Capture the cell that displays the provided text and extract its [X, Y] central coordinate. 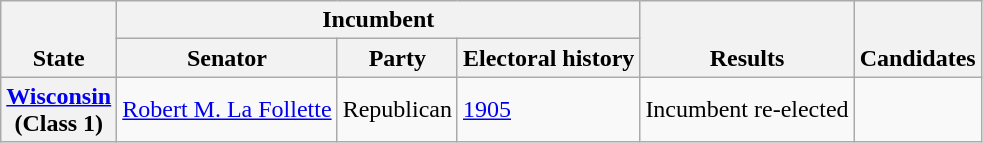
Results [747, 39]
1905 [548, 110]
Republican [397, 110]
State [59, 39]
Incumbent re-elected [747, 110]
Robert M. La Follette [227, 110]
Electoral history [548, 58]
Senator [227, 58]
Wisconsin(Class 1) [59, 110]
Incumbent [378, 20]
Party [397, 58]
Candidates [918, 39]
